Identify which cell holds the provided text, then report its [x, y] central coordinate. 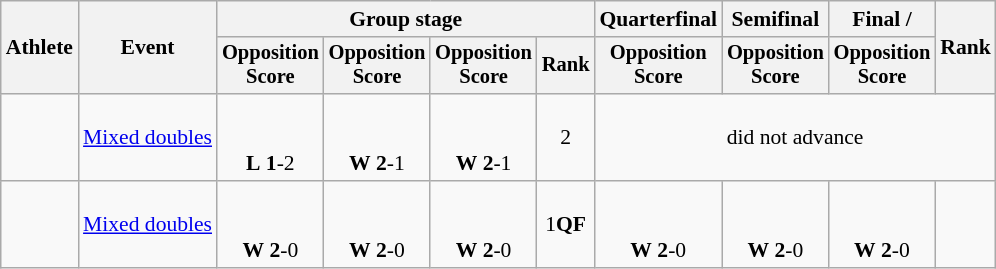
did not advance [794, 138]
Group stage [406, 19]
2 [566, 138]
Semifinal [776, 19]
Athlete [40, 48]
Event [148, 48]
Quarterfinal [658, 19]
1QF [566, 224]
L 1-2 [270, 138]
Final / [882, 19]
